Detect which cell encompasses the target text, then output its [x, y] center coordinate. 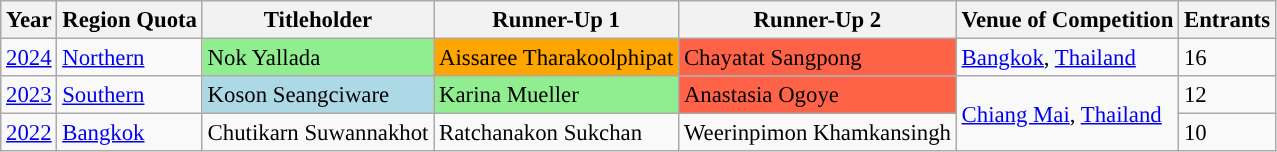
Karina Mueller [556, 95]
Runner-Up 1 [556, 20]
Nok Yallada [318, 58]
Aissaree Tharakoolphipat [556, 58]
Weerinpimon Khamkansingh [818, 133]
Northern [130, 58]
Runner-Up 2 [818, 20]
Anastasia Ogoye [818, 95]
10 [1228, 133]
Koson Seangciware [318, 95]
2022 [29, 133]
Titleholder [318, 20]
Southern [130, 95]
Region Quota [130, 20]
Chayatat Sangpong [818, 58]
Chutikarn Suwannakhot [318, 133]
16 [1228, 58]
Bangkok, Thailand [1067, 58]
2024 [29, 58]
Venue of Competition [1067, 20]
Ratchanakon Sukchan [556, 133]
12 [1228, 95]
Year [29, 20]
Bangkok [130, 133]
Entrants [1228, 20]
2023 [29, 95]
Chiang Mai, Thailand [1067, 114]
